Scan for the cell matching the given text and deliver its (X, Y) coordinate at center. 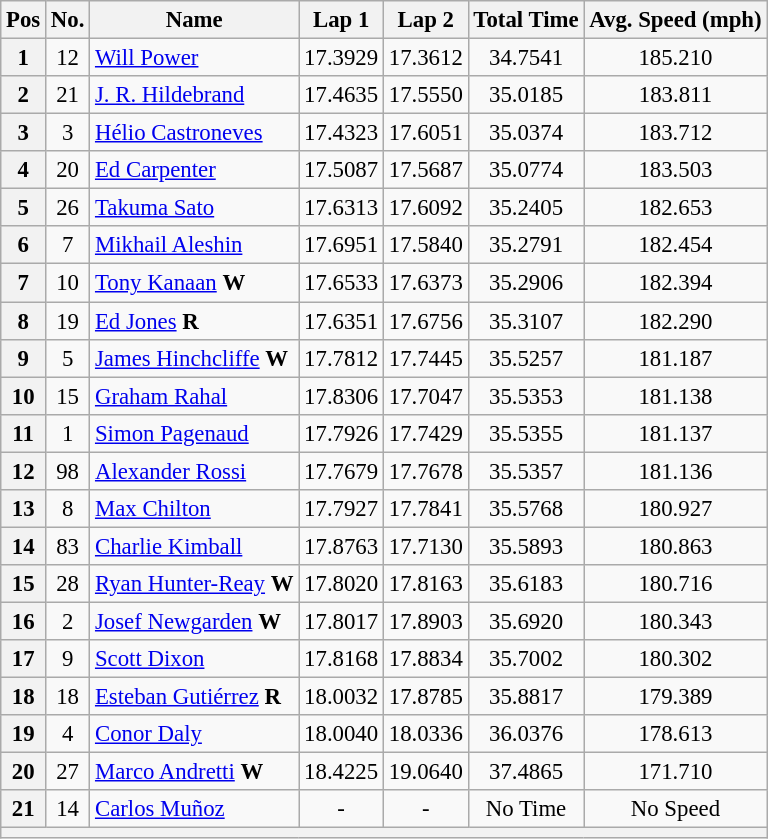
28 (68, 584)
98 (68, 471)
183.811 (676, 95)
17.3612 (426, 58)
17.8763 (342, 546)
182.454 (676, 245)
Total Time (526, 20)
Esteban Gutiérrez R (194, 697)
Simon Pagenaud (194, 433)
Charlie Kimball (194, 546)
17.7812 (342, 358)
35.5768 (526, 509)
11 (24, 433)
185.210 (676, 58)
17.8903 (426, 621)
35.2906 (526, 283)
35.5353 (526, 396)
180.863 (676, 546)
13 (24, 509)
17.8168 (342, 659)
Will Power (194, 58)
17.8306 (342, 396)
17.8834 (426, 659)
35.2791 (526, 245)
180.716 (676, 584)
Avg. Speed (mph) (676, 20)
17.7047 (426, 396)
18.0040 (342, 734)
181.137 (676, 433)
Mikhail Aleshin (194, 245)
18.0032 (342, 697)
17.6351 (342, 321)
Ed Carpenter (194, 170)
Conor Daly (194, 734)
36.0376 (526, 734)
17.8020 (342, 584)
180.927 (676, 509)
181.138 (676, 396)
Hélio Castroneves (194, 133)
17.7927 (342, 509)
Graham Rahal (194, 396)
17.6092 (426, 208)
182.394 (676, 283)
17.8163 (426, 584)
17.7841 (426, 509)
Marco Andretti W (194, 772)
J. R. Hildebrand (194, 95)
17.5087 (342, 170)
Ed Jones R (194, 321)
18.0336 (426, 734)
182.290 (676, 321)
18.4225 (342, 772)
183.503 (676, 170)
17.4635 (342, 95)
35.5893 (526, 546)
17.7130 (426, 546)
Josef Newgarden W (194, 621)
Name (194, 20)
Takuma Sato (194, 208)
35.0774 (526, 170)
182.653 (676, 208)
Pos (24, 20)
17 (24, 659)
35.7002 (526, 659)
17.6313 (342, 208)
17.5687 (426, 170)
Ryan Hunter-Reay W (194, 584)
Alexander Rossi (194, 471)
17.7679 (342, 471)
35.6183 (526, 584)
171.710 (676, 772)
37.4865 (526, 772)
35.8817 (526, 697)
35.5357 (526, 471)
16 (24, 621)
No. (68, 20)
26 (68, 208)
180.343 (676, 621)
17.6373 (426, 283)
17.6051 (426, 133)
183.712 (676, 133)
180.302 (676, 659)
35.3107 (526, 321)
27 (68, 772)
Lap 1 (342, 20)
83 (68, 546)
Tony Kanaan W (194, 283)
17.5550 (426, 95)
17.7429 (426, 433)
35.2405 (526, 208)
17.3929 (342, 58)
6 (24, 245)
181.136 (676, 471)
Max Chilton (194, 509)
179.389 (676, 697)
17.8017 (342, 621)
17.6951 (342, 245)
James Hinchcliffe W (194, 358)
17.7926 (342, 433)
35.5257 (526, 358)
17.5840 (426, 245)
No Speed (676, 809)
Carlos Muñoz (194, 809)
Scott Dixon (194, 659)
17.8785 (426, 697)
17.7678 (426, 471)
35.5355 (526, 433)
35.6920 (526, 621)
17.4323 (342, 133)
181.187 (676, 358)
17.6533 (342, 283)
178.613 (676, 734)
17.7445 (426, 358)
35.0374 (526, 133)
Lap 2 (426, 20)
17.6756 (426, 321)
35.0185 (526, 95)
No Time (526, 809)
19.0640 (426, 772)
34.7541 (526, 58)
